Find where the given text appears and provide that cell's center as (x, y) coordinate. 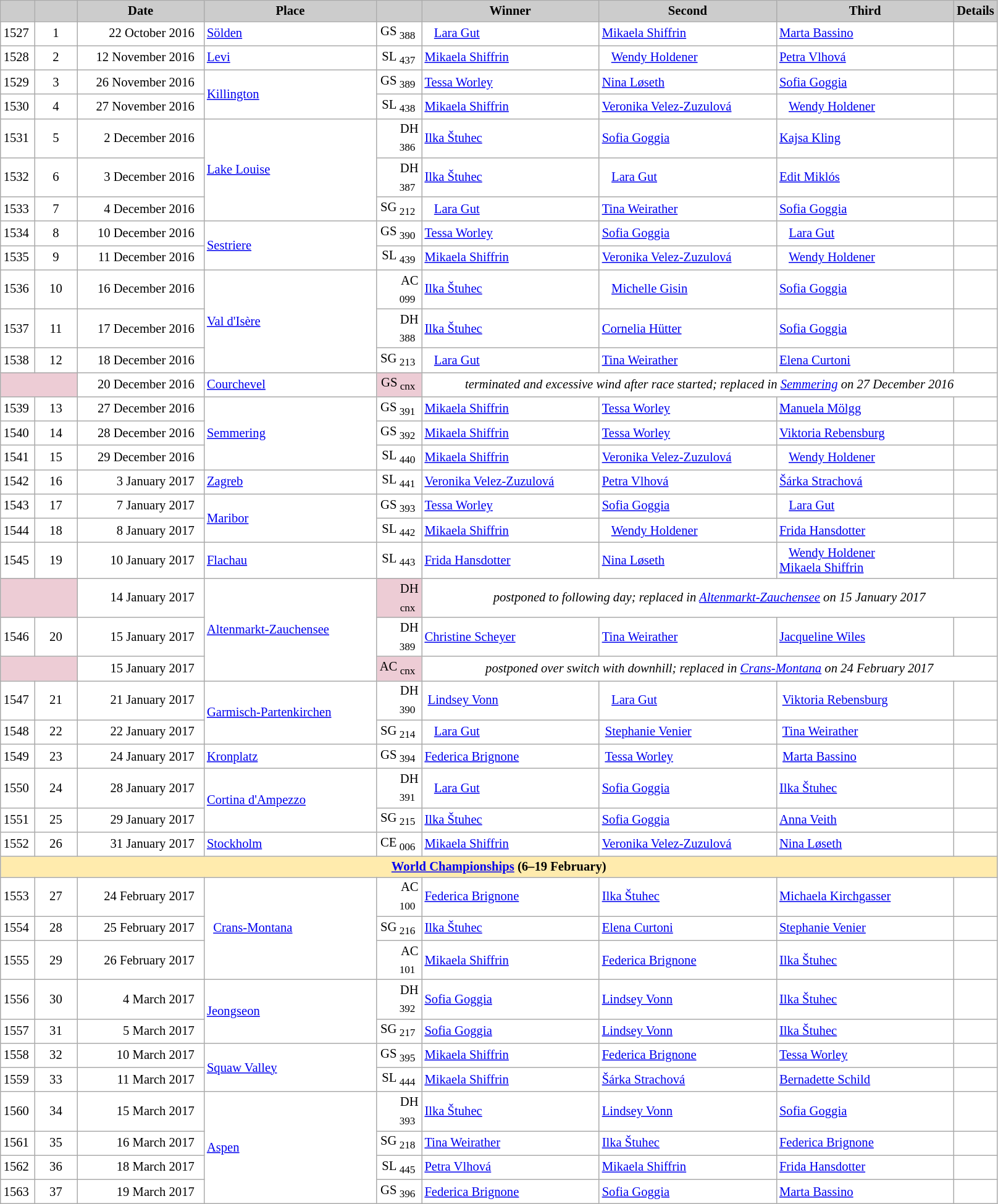
SG 212 (399, 209)
1559 (17, 1079)
3 January 2017 (141, 482)
1547 (17, 700)
1555 (17, 959)
SG 214 (399, 732)
12 (56, 359)
SL 437 (399, 58)
DH 387 (399, 177)
10 January 2017 (141, 560)
30 (56, 999)
Killington (290, 94)
1560 (17, 1111)
24 January 2017 (141, 756)
Third (865, 10)
terminated and excessive wind after race started; replaced in Semmering on 27 December 2016 (709, 384)
1562 (17, 1167)
1561 (17, 1142)
8 (56, 233)
Details (976, 10)
1537 (17, 328)
GS 396 (399, 1192)
32 (56, 1055)
1531 (17, 138)
AC 100 (399, 897)
28 December 2016 (141, 433)
1545 (17, 560)
26 (56, 843)
1554 (17, 929)
SL 439 (399, 257)
DH 393 (399, 1111)
SL 442 (399, 530)
1557 (17, 1031)
Sestriere (290, 246)
4 (56, 106)
13 (56, 409)
2 (56, 58)
Crans-Montana (290, 928)
AC 099 (399, 289)
Semmering (290, 433)
SG 213 (399, 359)
Kronplatz (290, 756)
Stockholm (290, 843)
Cornelia Hütter (688, 328)
24 (56, 788)
6 (56, 177)
SL 440 (399, 457)
DH 390 (399, 700)
37 (56, 1192)
16 (56, 482)
Michelle Gisin (688, 289)
Jeongseon (290, 1011)
36 (56, 1167)
GS 388 (399, 33)
27 November 2016 (141, 106)
Second (688, 10)
GS 392 (399, 433)
SL 438 (399, 106)
1556 (17, 999)
1558 (17, 1055)
15 March 2017 (141, 1111)
4 December 2016 (141, 209)
23 (56, 756)
11 December 2016 (141, 257)
10 March 2017 (141, 1055)
1543 (17, 506)
Levi (290, 58)
29 January 2017 (141, 820)
Garmisch-Partenkirchen (290, 713)
GS 391 (399, 409)
8 January 2017 (141, 530)
1546 (17, 637)
1551 (17, 820)
Place (290, 10)
34 (56, 1111)
1549 (17, 756)
18 December 2016 (141, 359)
Zagreb (290, 482)
21 January 2017 (141, 700)
Wendy Holdener Mikaela Shiffrin (865, 560)
3 December 2016 (141, 177)
16 December 2016 (141, 289)
1532 (17, 177)
SL 441 (399, 482)
21 (56, 700)
Jacqueline Wiles (865, 637)
AC cnx (399, 668)
1553 (17, 897)
1544 (17, 530)
1529 (17, 82)
Date (141, 10)
1 (56, 33)
DH 392 (399, 999)
1563 (17, 1192)
Flachau (290, 560)
25 February 2017 (141, 929)
Michaela Kirchgasser (865, 897)
DH 388 (399, 328)
Edit Miklós (865, 177)
27 (56, 897)
24 February 2017 (141, 897)
1535 (17, 257)
2 December 2016 (141, 138)
GS 389 (399, 82)
SL 445 (399, 1167)
16 March 2017 (141, 1142)
Anna Veith (865, 820)
9 (56, 257)
31 January 2017 (141, 843)
10 (56, 289)
SL 443 (399, 560)
Courchevel (290, 384)
22 October 2016 (141, 33)
5 (56, 138)
Kajsa Kling (865, 138)
22 January 2017 (141, 732)
4 March 2017 (141, 999)
DH 386 (399, 138)
22 (56, 732)
29 December 2016 (141, 457)
Winner (510, 10)
26 November 2016 (141, 82)
28 January 2017 (141, 788)
10 December 2016 (141, 233)
1530 (17, 106)
Christine Scheyer (510, 637)
GS cnx (399, 384)
Manuela Mölgg (865, 409)
3 (56, 82)
17 (56, 506)
29 (56, 959)
CE 006 (399, 843)
1528 (17, 58)
17 December 2016 (141, 328)
DH 391 (399, 788)
Cortina d'Ampezzo (290, 800)
27 December 2016 (141, 409)
33 (56, 1079)
SG 217 (399, 1031)
7 (56, 209)
postponed to following day; replaced in Altenmarkt-Zauchensee on 15 January 2017 (709, 598)
World Championships (6–19 February) (499, 866)
Sölden (290, 33)
35 (56, 1142)
Maribor (290, 519)
DH 389 (399, 637)
14 (56, 433)
15 (56, 457)
Lake Louise (290, 170)
1534 (17, 233)
28 (56, 929)
SG 218 (399, 1142)
11 (56, 328)
20 December 2016 (141, 384)
GS 395 (399, 1055)
Val d'Isère (290, 321)
GS 394 (399, 756)
SG 216 (399, 929)
1540 (17, 433)
Altenmarkt-Zauchensee (290, 629)
11 March 2017 (141, 1079)
18 March 2017 (141, 1167)
postponed over switch with downhill; replaced in Crans-Montana on 24 February 2017 (709, 668)
SG 215 (399, 820)
GS 390 (399, 233)
SL 444 (399, 1079)
1533 (17, 209)
14 January 2017 (141, 598)
7 January 2017 (141, 506)
19 March 2017 (141, 1192)
DH cnx (399, 598)
1527 (17, 33)
1541 (17, 457)
1550 (17, 788)
12 November 2016 (141, 58)
1548 (17, 732)
20 (56, 637)
1536 (17, 289)
1542 (17, 482)
1552 (17, 843)
5 March 2017 (141, 1031)
1538 (17, 359)
Squaw Valley (290, 1067)
Bernadette Schild (865, 1079)
25 (56, 820)
GS 393 (399, 506)
18 (56, 530)
AC 101 (399, 959)
1539 (17, 409)
19 (56, 560)
26 February 2017 (141, 959)
31 (56, 1031)
Aspen (290, 1148)
